Find where the given text appears and provide that cell's center as [x, y] coordinate. 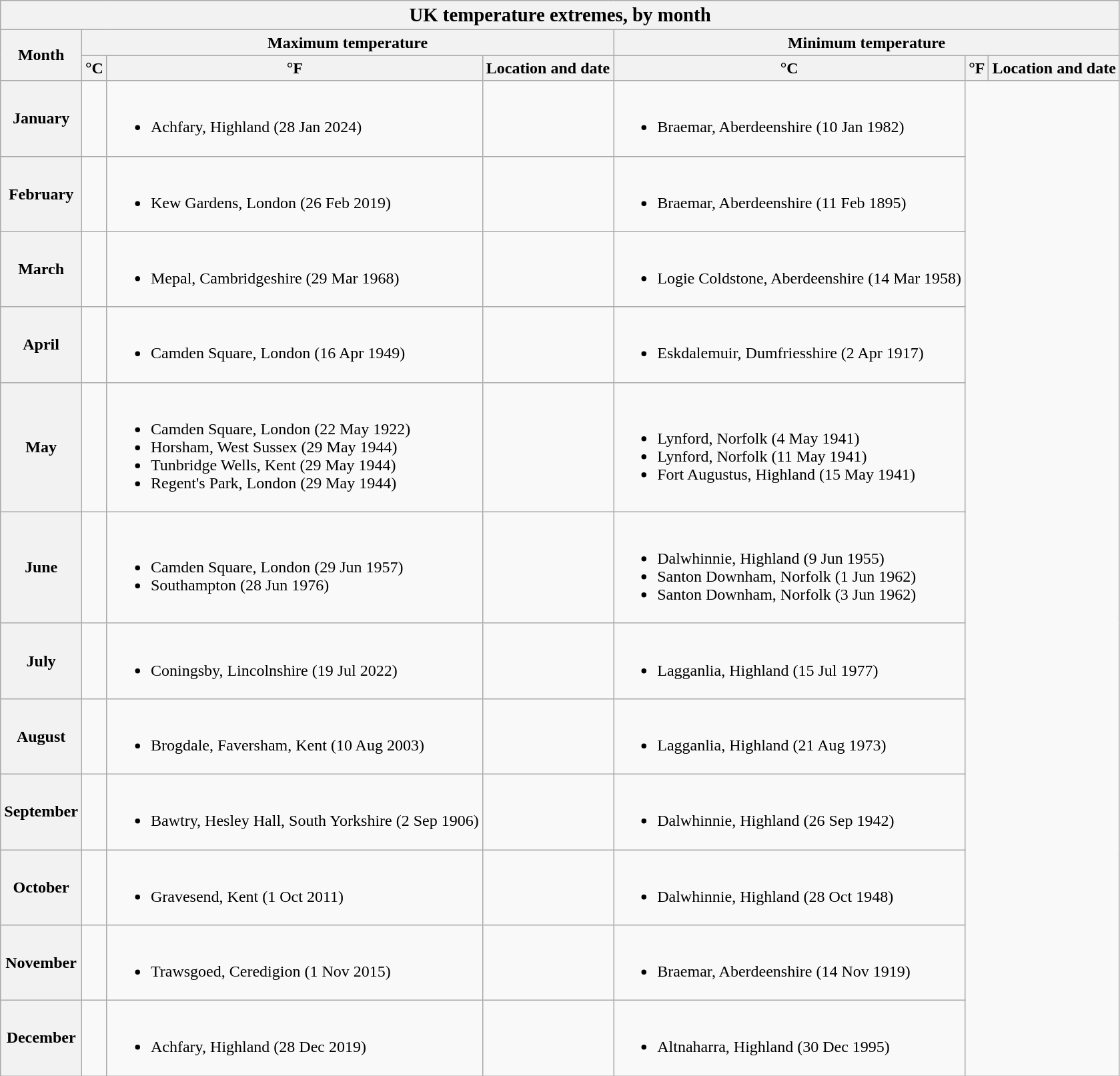
Dalwhinnie, Highland (28 Oct 1948) [790, 887]
Achfary, Highland (28 Jan 2024) [295, 119]
Lagganlia, Highland (21 Aug 1973) [790, 736]
April [41, 344]
Kew Gardens, London (26 Feb 2019) [295, 193]
Lynford, Norfolk (4 May 1941)Lynford, Norfolk (11 May 1941)Fort Augustus, Highland (15 May 1941) [790, 447]
Brogdale, Faversham, Kent (10 Aug 2003) [295, 736]
Month [41, 55]
Braemar, Aberdeenshire (10 Jan 1982) [790, 119]
Braemar, Aberdeenshire (14 Nov 1919) [790, 963]
Logie Coldstone, Aberdeenshire (14 Mar 1958) [790, 270]
Coningsby, Lincolnshire (19 Jul 2022) [295, 660]
Dalwhinnie, Highland (26 Sep 1942) [790, 811]
Minimum temperature [867, 43]
Camden Square, London (29 Jun 1957)Southampton (28 Jun 1976) [295, 567]
May [41, 447]
Eskdalemuir, Dumfriesshire (2 Apr 1917) [790, 344]
March [41, 270]
December [41, 1038]
Braemar, Aberdeenshire (11 Feb 1895) [790, 193]
Mepal, Cambridgeshire (29 Mar 1968) [295, 270]
September [41, 811]
July [41, 660]
February [41, 193]
November [41, 963]
Maximum temperature [347, 43]
August [41, 736]
June [41, 567]
Altnaharra, Highland (30 Dec 1995) [790, 1038]
Dalwhinnie, Highland (9 Jun 1955)Santon Downham, Norfolk (1 Jun 1962)Santon Downham, Norfolk (3 Jun 1962) [790, 567]
Bawtry, Hesley Hall, South Yorkshire (2 Sep 1906) [295, 811]
UK temperature extremes, by month [560, 15]
Achfary, Highland (28 Dec 2019) [295, 1038]
Trawsgoed, Ceredigion (1 Nov 2015) [295, 963]
January [41, 119]
October [41, 887]
Camden Square, London (22 May 1922)Horsham, West Sussex (29 May 1944)Tunbridge Wells, Kent (29 May 1944)Regent's Park, London (29 May 1944) [295, 447]
Gravesend, Kent (1 Oct 2011) [295, 887]
Lagganlia, Highland (15 Jul 1977) [790, 660]
Camden Square, London (16 Apr 1949) [295, 344]
